Return [x, y] of the center of cell containing provided text 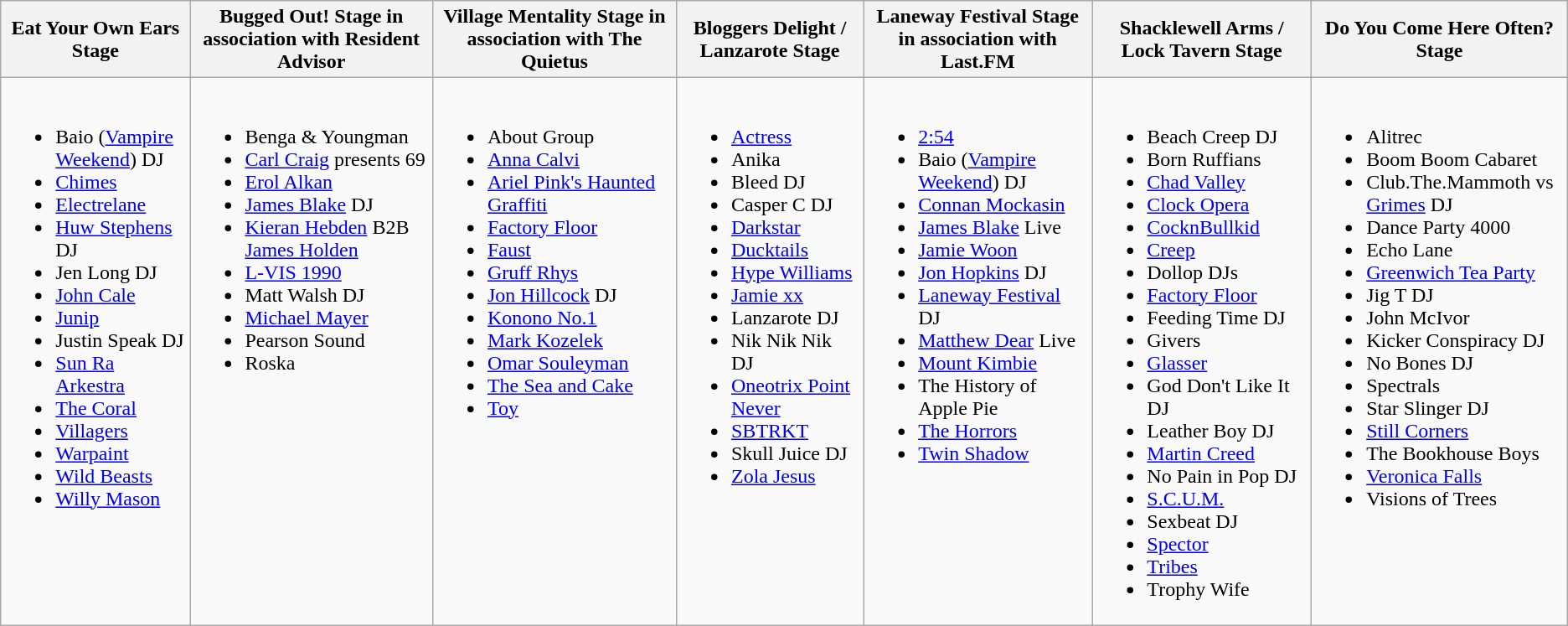
Shacklewell Arms / Lock Tavern Stage [1202, 39]
Bugged Out! Stage in association with Resident Advisor [312, 39]
About GroupAnna CalviAriel Pink's Haunted GraffitiFactory FloorFaustGruff RhysJon Hillcock DJKonono No.1Mark KozelekOmar SouleymanThe Sea and CakeToy [554, 352]
Laneway Festival Stage in association with Last.FM [978, 39]
Eat Your Own Ears Stage [95, 39]
Do You Come Here Often? Stage [1440, 39]
ActressAnikaBleed DJCasper C DJDarkstarDucktailsHype WilliamsJamie xxLanzarote DJNik Nik Nik DJOneotrix Point NeverSBTRKTSkull Juice DJZola Jesus [769, 352]
Bloggers Delight / Lanzarote Stage [769, 39]
Village Mentality Stage in association with The Quietus [554, 39]
Benga & YoungmanCarl Craig presents 69Erol AlkanJames Blake DJKieran Hebden B2B James HoldenL-VIS 1990Matt Walsh DJMichael MayerPearson SoundRoska [312, 352]
